Capture the cell that displays the provided text and extract its [x, y] central coordinate. 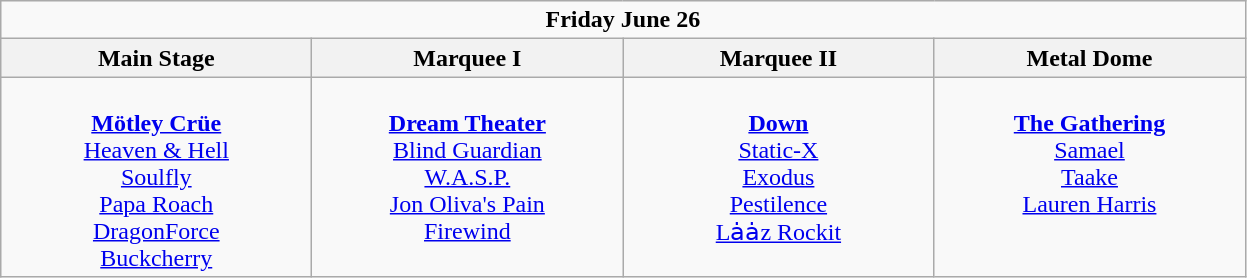
Marquee I [468, 58]
The Gathering Samael Taake Lauren Harris [1090, 177]
Main Stage [156, 58]
Friday June 26 [623, 20]
Metal Dome [1090, 58]
Marquee II [778, 58]
Down Static-X Exodus Pestilence Lȧȧz Rockit [778, 177]
Mötley Crüe Heaven & Hell Soulfly Papa Roach DragonForce Buckcherry [156, 177]
Dream Theater Blind Guardian W.A.S.P. Jon Oliva's Pain Firewind [468, 177]
